Determine the (x, y) coordinate at the center of the cell enclosing the given text.  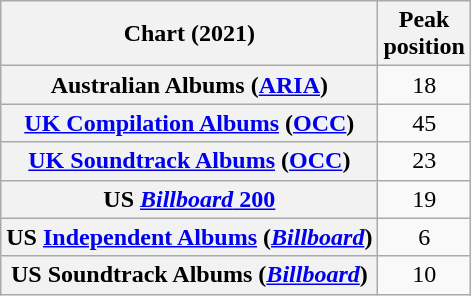
18 (424, 85)
Australian Albums (ARIA) (190, 85)
Chart (2021) (190, 34)
US Independent Albums (Billboard) (190, 237)
UK Compilation Albums (OCC) (190, 123)
Peakposition (424, 34)
10 (424, 275)
UK Soundtrack Albums (OCC) (190, 161)
US Soundtrack Albums (Billboard) (190, 275)
19 (424, 199)
6 (424, 237)
23 (424, 161)
45 (424, 123)
US Billboard 200 (190, 199)
